Output the (x, y) coordinate of the center of the cell containing the given text.  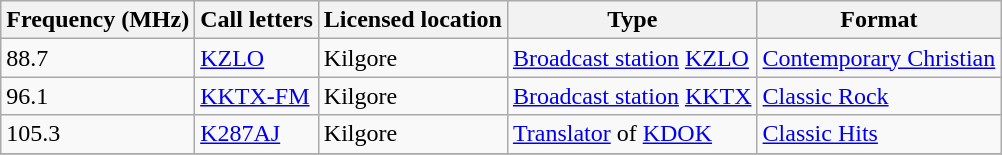
Type (632, 20)
KKTX-FM (257, 96)
Frequency (MHz) (98, 20)
88.7 (98, 58)
KZLO (257, 58)
Classic Hits (879, 134)
105.3 (98, 134)
K287AJ (257, 134)
Contemporary Christian (879, 58)
Call letters (257, 20)
96.1 (98, 96)
Format (879, 20)
Licensed location (412, 20)
Translator of KDOK (632, 134)
Broadcast station KKTX (632, 96)
Broadcast station KZLO (632, 58)
Classic Rock (879, 96)
